Find where the given text appears and provide that cell's center as [x, y] coordinate. 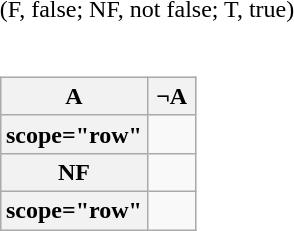
A [74, 96]
¬A [172, 96]
NF [74, 172]
